Determine the (x, y) coordinate at the center of the cell enclosing the given text.  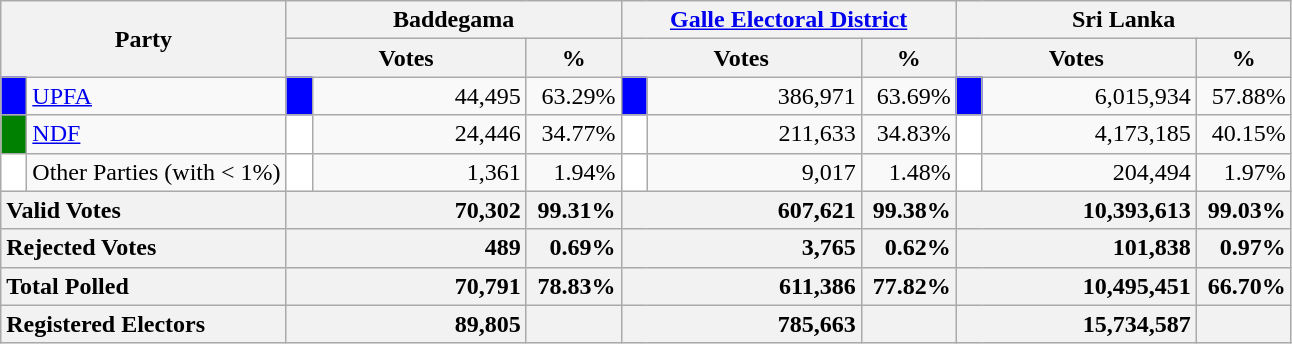
0.69% (574, 248)
44,495 (419, 96)
1.48% (908, 172)
Party (144, 39)
785,663 (741, 324)
1.97% (1244, 172)
489 (406, 248)
99.31% (574, 210)
Total Polled (144, 286)
70,302 (406, 210)
Other Parties (with < 1%) (156, 172)
0.97% (1244, 248)
24,446 (419, 134)
63.69% (908, 96)
Sri Lanka (1124, 20)
10,393,613 (1076, 210)
1,361 (419, 172)
34.83% (908, 134)
3,765 (741, 248)
Registered Electors (144, 324)
Valid Votes (144, 210)
40.15% (1244, 134)
607,621 (741, 210)
77.82% (908, 286)
NDF (156, 134)
10,495,451 (1076, 286)
1.94% (574, 172)
386,971 (754, 96)
70,791 (406, 286)
63.29% (574, 96)
Baddegama (454, 20)
Rejected Votes (144, 248)
UPFA (156, 96)
6,015,934 (1089, 96)
9,017 (754, 172)
57.88% (1244, 96)
211,633 (754, 134)
99.38% (908, 210)
0.62% (908, 248)
15,734,587 (1076, 324)
204,494 (1089, 172)
4,173,185 (1089, 134)
99.03% (1244, 210)
34.77% (574, 134)
Galle Electoral District (788, 20)
611,386 (741, 286)
89,805 (406, 324)
101,838 (1076, 248)
78.83% (574, 286)
66.70% (1244, 286)
